Search for the cell housing the specified text and yield its (X, Y) center coordinate. 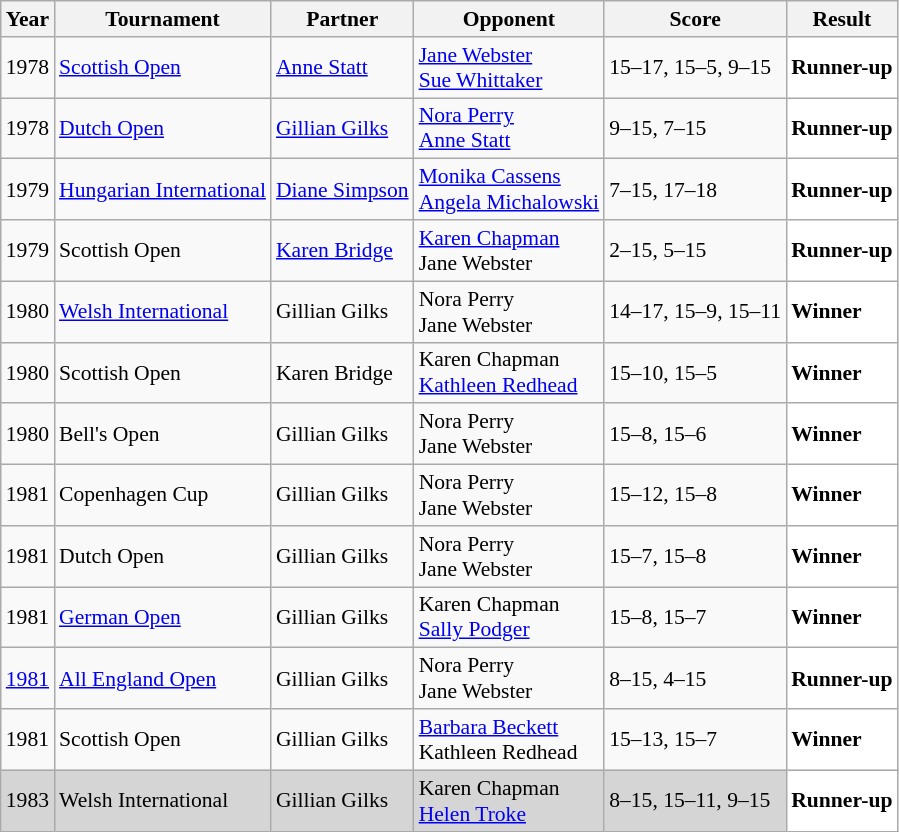
All England Open (162, 678)
15–8, 15–7 (695, 618)
Monika Cassens Angela Michalowski (510, 190)
Score (695, 19)
15–12, 15–8 (695, 496)
Year (28, 19)
7–15, 17–18 (695, 190)
Hungarian International (162, 190)
Barbara Beckett Kathleen Redhead (510, 740)
15–8, 15–6 (695, 434)
8–15, 4–15 (695, 678)
Karen Chapman Jane Webster (510, 250)
15–13, 15–7 (695, 740)
8–15, 15–11, 9–15 (695, 800)
15–17, 15–5, 9–15 (695, 68)
Tournament (162, 19)
15–7, 15–8 (695, 556)
Result (842, 19)
9–15, 7–15 (695, 128)
Anne Statt (342, 68)
Bell's Open (162, 434)
Diane Simpson (342, 190)
2–15, 5–15 (695, 250)
German Open (162, 618)
Partner (342, 19)
Copenhagen Cup (162, 496)
14–17, 15–9, 15–11 (695, 312)
Opponent (510, 19)
Karen Chapman Sally Podger (510, 618)
1983 (28, 800)
Karen Chapman Helen Troke (510, 800)
Jane Webster Sue Whittaker (510, 68)
Nora Perry Anne Statt (510, 128)
15–10, 15–5 (695, 372)
Karen Chapman Kathleen Redhead (510, 372)
